Identify which cell holds the provided text, then report its [x, y] central coordinate. 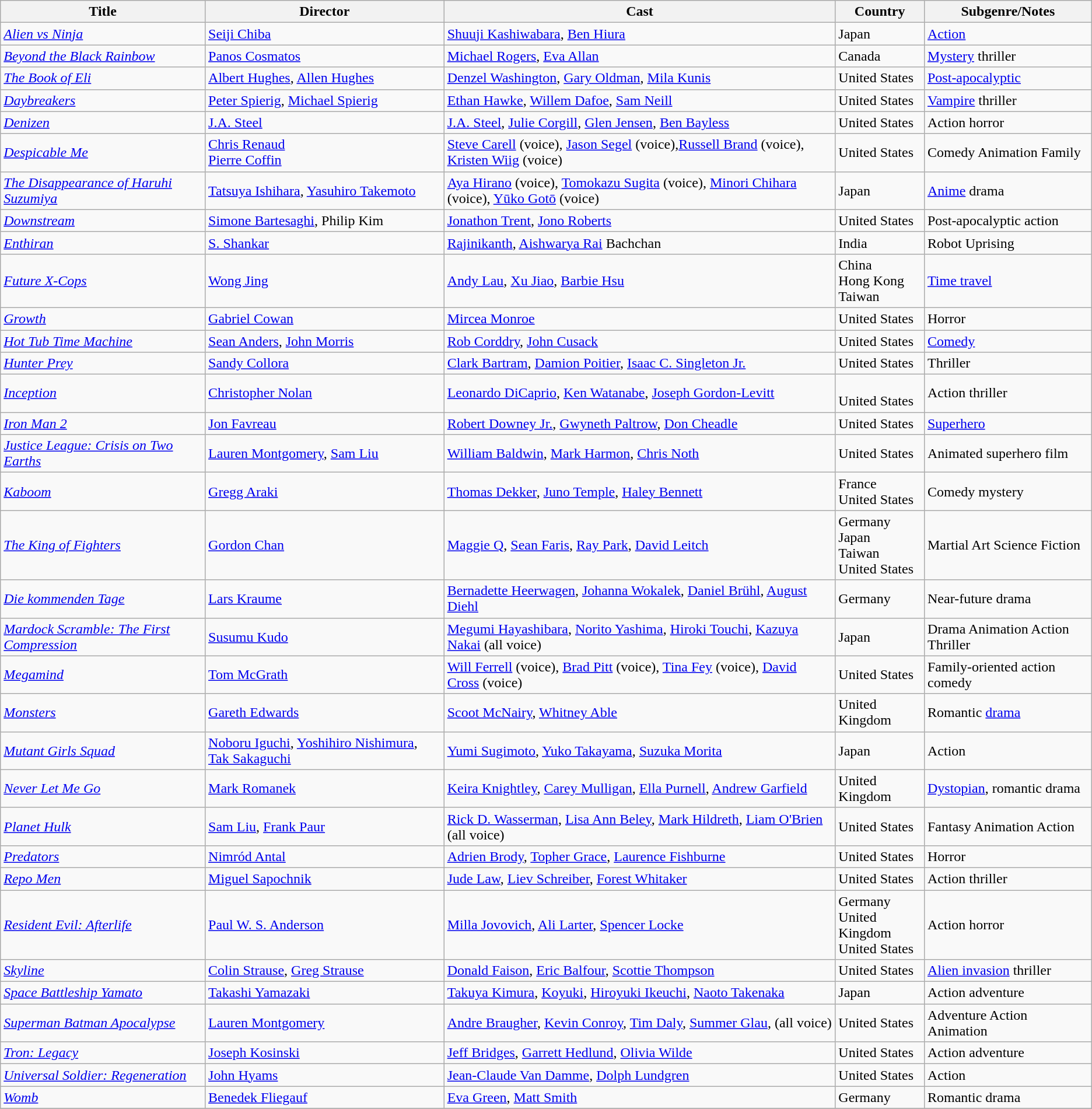
Denzel Washington, Gary Oldman, Mila Kunis [639, 78]
Family-oriented action comedy [1008, 674]
Mutant Girls Squad [103, 750]
Sandy Collora [325, 363]
Jean-Claude Van Damme, Dolph Lundgren [639, 1075]
Megumi Hayashibara, Norito Yashima, Hiroki Touchi, Kazuya Nakai (all voice) [639, 637]
Joseph Kosinski [325, 1053]
Comedy [1008, 341]
Peter Spierig, Michael Spierig [325, 100]
Iron Man 2 [103, 424]
Christopher Nolan [325, 393]
Ethan Hawke, Willem Dafoe, Sam Neill [639, 100]
Robert Downey Jr., Gwyneth Paltrow, Don Cheadle [639, 424]
GermanyJapanTaiwanUnited States [880, 545]
Scoot McNairy, Whitney Able [639, 713]
Mardock Scramble: The First Compression [103, 637]
Milla Jovovich, Ali Larter, Spencer Locke [639, 925]
Jonathon Trent, Jono Roberts [639, 221]
Rob Corddry, John Cusack [639, 341]
Gareth Edwards [325, 713]
Anime drama [1008, 190]
Monsters [103, 713]
Sean Anders, John Morris [325, 341]
Downstream [103, 221]
Alien invasion thriller [1008, 971]
Albert Hughes, Allen Hughes [325, 78]
Keira Knightley, Carey Mulligan, Ella Purnell, Andrew Garfield [639, 789]
Aya Hirano (voice), Tomokazu Sugita (voice), Minori Chihara (voice), Yūko Gotō (voice) [639, 190]
Martial Art Science Fiction [1008, 545]
Andre Braugher, Kevin Conroy, Tim Daly, Summer Glau, (all voice) [639, 1023]
Noboru Iguchi, Yoshihiro Nishimura, Tak Sakaguchi [325, 750]
Megamind [103, 674]
Bernadette Heerwagen, Johanna Wokalek, Daniel Brühl, August Diehl [639, 599]
Dystopian, romantic drama [1008, 789]
Thriller [1008, 363]
Womb [103, 1097]
Andy Lau, Xu Jiao, Barbie Hsu [639, 281]
Country [880, 12]
Despicable Me [103, 153]
Eva Green, Matt Smith [639, 1097]
Denizen [103, 123]
Time travel [1008, 281]
Shuuji Kashiwabara, Ben Hiura [639, 34]
Comedy Animation Family [1008, 153]
Repo Men [103, 879]
J.A. Steel [325, 123]
The Disappearance of Haruhi Suzumiya [103, 190]
Jude Law, Liev Schreiber, Forest Whitaker [639, 879]
Robot Uprising [1008, 243]
Nimród Antal [325, 856]
Gordon Chan [325, 545]
Jeff Bridges, Garrett Hedlund, Olivia Wilde [639, 1053]
S. Shankar [325, 243]
Planet Hulk [103, 826]
Rick D. Wasserman, Lisa Ann Beley, Mark Hildreth, Liam O'Brien (all voice) [639, 826]
Hunter Prey [103, 363]
Gregg Araki [325, 491]
Cast [639, 12]
Beyond the Black Rainbow [103, 56]
Fantasy Animation Action [1008, 826]
John Hyams [325, 1075]
Drama Animation Action Thriller [1008, 637]
Space Battleship Yamato [103, 993]
Universal Soldier: Regeneration [103, 1075]
Growth [103, 319]
Animated superhero film [1008, 454]
Wong Jing [325, 281]
Die kommenden Tage [103, 599]
India [880, 243]
Takuya Kimura, Koyuki, Hiroyuki Ikeuchi, Naoto Takenaka [639, 993]
Tom McGrath [325, 674]
Resident Evil: Afterlife [103, 925]
Canada [880, 56]
J.A. Steel, Julie Corgill, Glen Jensen, Ben Bayless [639, 123]
Benedek Fliegauf [325, 1097]
Kaboom [103, 491]
Director [325, 12]
Rajinikanth, Aishwarya Rai Bachchan [639, 243]
Will Ferrell (voice), Brad Pitt (voice), Tina Fey (voice), David Cross (voice) [639, 674]
Michael Rogers, Eva Allan [639, 56]
Tron: Legacy [103, 1053]
Superman Batman Apocalypse [103, 1023]
Sam Liu, Frank Paur [325, 826]
Post-apocalyptic [1008, 78]
Comedy mystery [1008, 491]
Skyline [103, 971]
Susumu Kudo [325, 637]
Yumi Sugimoto, Yuko Takayama, Suzuka Morita [639, 750]
Takashi Yamazaki [325, 993]
Seiji Chiba [325, 34]
Adventure Action Animation [1008, 1023]
Near-future drama [1008, 599]
Post-apocalyptic action [1008, 221]
Lauren Montgomery [325, 1023]
Vampire thriller [1008, 100]
Alien vs Ninja [103, 34]
Hot Tub Time Machine [103, 341]
Paul W. S. Anderson [325, 925]
Maggie Q, Sean Faris, Ray Park, David Leitch [639, 545]
FranceUnited States [880, 491]
Panos Cosmatos [325, 56]
Daybreakers [103, 100]
Mystery thriller [1008, 56]
Lars Kraume [325, 599]
Jon Favreau [325, 424]
Thomas Dekker, Juno Temple, Haley Bennett [639, 491]
Future X-Cops [103, 281]
Subgenre/Notes [1008, 12]
Leonardo DiCaprio, Ken Watanabe, Joseph Gordon-Levitt [639, 393]
Superhero [1008, 424]
GermanyUnited KingdomUnited States [880, 925]
The Book of Eli [103, 78]
Miguel Sapochnik [325, 879]
William Baldwin, Mark Harmon, Chris Noth [639, 454]
Simone Bartesaghi, Philip Kim [325, 221]
Steve Carell (voice), Jason Segel (voice),Russell Brand (voice), Kristen Wiig (voice) [639, 153]
Colin Strause, Greg Strause [325, 971]
The King of Fighters [103, 545]
Donald Faison, Eric Balfour, Scottie Thompson [639, 971]
Mircea Monroe [639, 319]
Adrien Brody, Topher Grace, Laurence Fishburne [639, 856]
Tatsuya Ishihara, Yasuhiro Takemoto [325, 190]
Mark Romanek [325, 789]
Chris RenaudPierre Coffin [325, 153]
Lauren Montgomery, Sam Liu [325, 454]
Inception [103, 393]
Clark Bartram, Damion Poitier, Isaac C. Singleton Jr. [639, 363]
ChinaHong KongTaiwan [880, 281]
Title [103, 12]
Enthiran [103, 243]
Gabriel Cowan [325, 319]
Predators [103, 856]
Never Let Me Go [103, 789]
Justice League: Crisis on Two Earths [103, 454]
